Extract the (x, y) coordinate from the center of the cell holding the provided text.  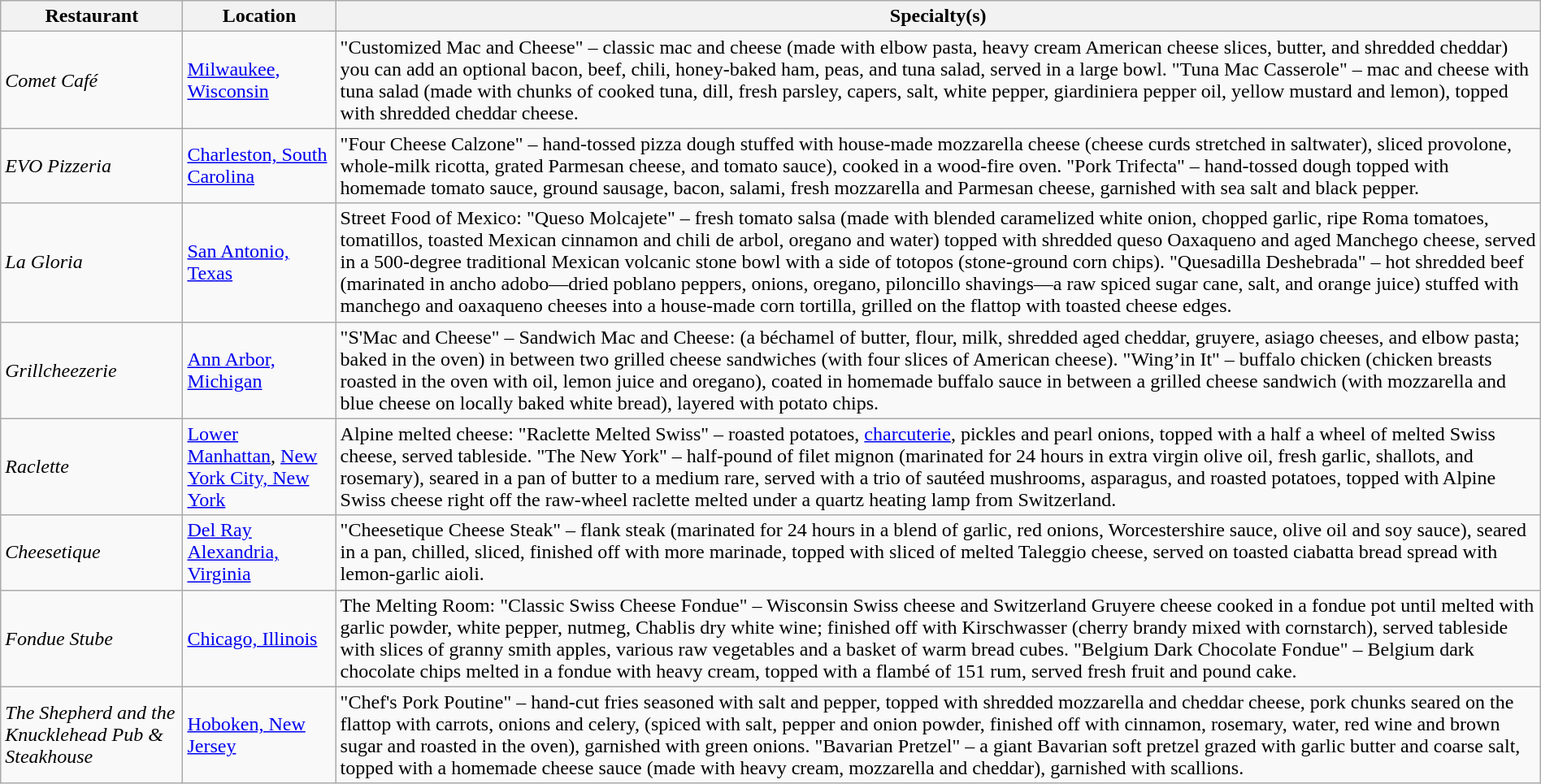
Location (259, 16)
Specialty(s) (938, 16)
San Antonio, Texas (259, 262)
Del Ray Alexandria, Virginia (259, 552)
Lower Manhattan, New York City, New York (259, 466)
Grillcheezerie (92, 370)
EVO Pizzeria (92, 166)
Chicago, Illinois (259, 639)
Ann Arbor, Michigan (259, 370)
Cheesetique (92, 552)
The Shepherd and the Knucklehead Pub & Steakhouse (92, 734)
Fondue Stube (92, 639)
Restaurant (92, 16)
Comet Café (92, 80)
Charleston, South Carolina (259, 166)
Raclette (92, 466)
Hoboken, New Jersey (259, 734)
Milwaukee, Wisconsin (259, 80)
La Gloria (92, 262)
